Find where the given text appears and provide that cell's center as (X, Y) coordinate. 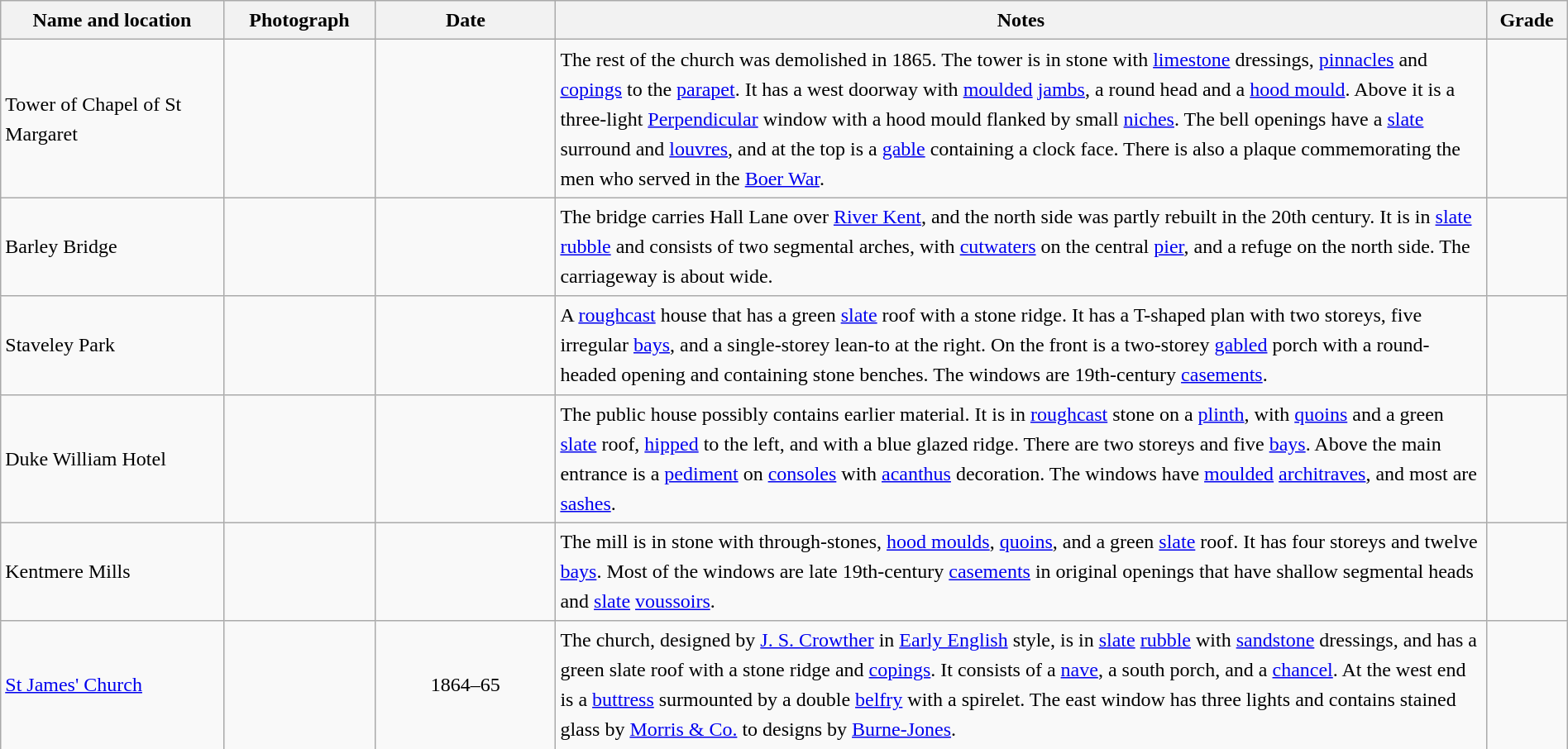
Grade (1527, 20)
Barley Bridge (112, 246)
St James' Church (112, 685)
Kentmere Mills (112, 572)
Date (466, 20)
Photograph (299, 20)
Tower of Chapel of St Margaret (112, 119)
Duke William Hotel (112, 458)
Notes (1021, 20)
Staveley Park (112, 346)
1864–65 (466, 685)
Name and location (112, 20)
